Return the (X, Y) coordinate for the center point of the cell that contains the specified text.  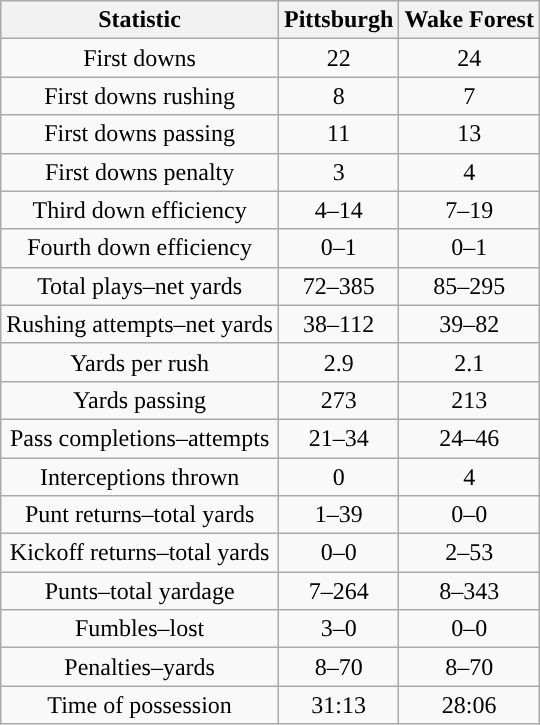
7–19 (470, 210)
13 (470, 134)
Total plays–net yards (140, 286)
72–385 (338, 286)
Fumbles–lost (140, 629)
2.1 (470, 362)
Third down efficiency (140, 210)
Yards per rush (140, 362)
Pass completions–attempts (140, 438)
Statistic (140, 20)
Interceptions thrown (140, 477)
7–264 (338, 591)
Punt returns–total yards (140, 515)
First downs (140, 58)
Wake Forest (470, 20)
8 (338, 96)
2.9 (338, 362)
First downs passing (140, 134)
First downs rushing (140, 96)
21–34 (338, 438)
Rushing attempts–net yards (140, 324)
Fourth down efficiency (140, 248)
28:06 (470, 705)
8–343 (470, 591)
4–14 (338, 210)
3–0 (338, 629)
11 (338, 134)
39–82 (470, 324)
38–112 (338, 324)
3 (338, 172)
Yards passing (140, 400)
Kickoff returns–total yards (140, 553)
24 (470, 58)
0 (338, 477)
2–53 (470, 553)
First downs penalty (140, 172)
22 (338, 58)
24–46 (470, 438)
Time of possession (140, 705)
1–39 (338, 515)
85–295 (470, 286)
Punts–total yardage (140, 591)
31:13 (338, 705)
7 (470, 96)
Pittsburgh (338, 20)
273 (338, 400)
213 (470, 400)
Penalties–yards (140, 667)
